Extract the (x, y) coordinate from the center of the cell holding the provided text.  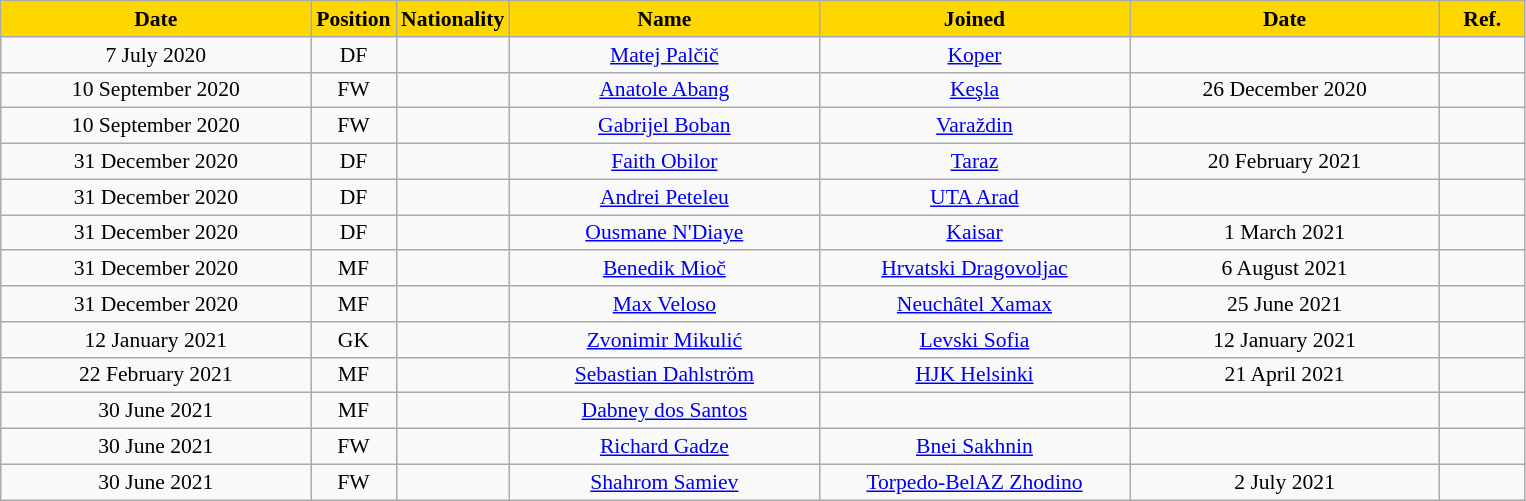
Taraz (974, 162)
Anatole Abang (664, 90)
25 June 2021 (1285, 304)
Zvonimir Mikulić (664, 340)
Varaždin (974, 126)
Sebastian Dahlström (664, 375)
Name (664, 19)
Keşla (974, 90)
Koper (974, 55)
Neuchâtel Xamax (974, 304)
Levski Sofia (974, 340)
22 February 2021 (156, 375)
20 February 2021 (1285, 162)
Nationality (452, 19)
Kaisar (974, 233)
Andrei Peteleu (664, 197)
Torpedo-BelAZ Zhodino (974, 482)
Bnei Sakhnin (974, 447)
Shahrom Samiev (664, 482)
Benedik Mioč (664, 269)
Joined (974, 19)
Ref. (1482, 19)
UTA Arad (974, 197)
21 April 2021 (1285, 375)
26 December 2020 (1285, 90)
Ousmane N'Diaye (664, 233)
Dabney dos Santos (664, 411)
7 July 2020 (156, 55)
Max Veloso (664, 304)
Position (354, 19)
HJK Helsinki (974, 375)
1 March 2021 (1285, 233)
6 August 2021 (1285, 269)
Hrvatski Dragovoljac (974, 269)
Richard Gadze (664, 447)
GK (354, 340)
Gabrijel Boban (664, 126)
Faith Obilor (664, 162)
2 July 2021 (1285, 482)
Matej Palčič (664, 55)
